Pinpoint the cell where the given text exists, returning its [x, y] midpoint coordinate. 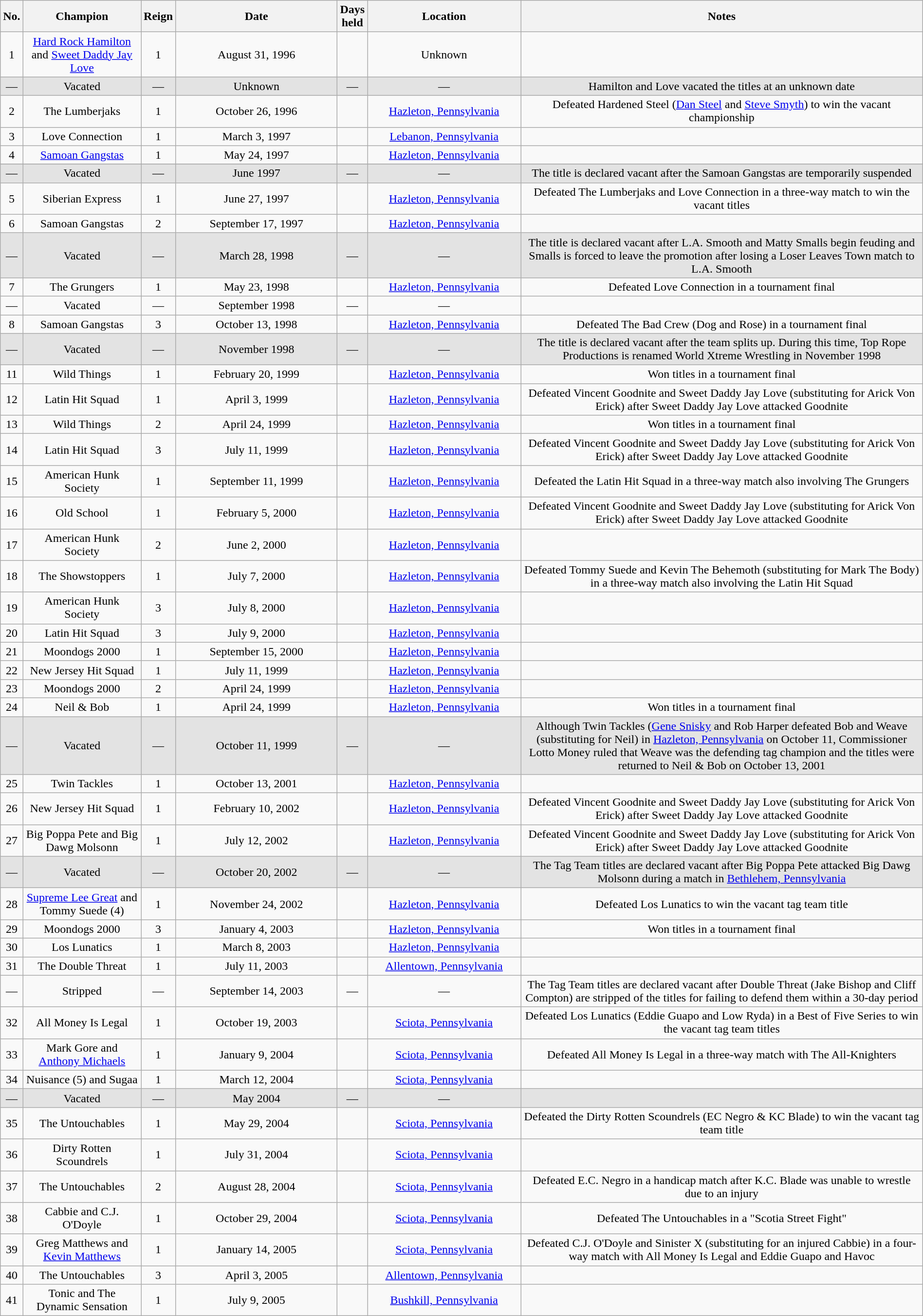
Reign [159, 17]
19 [12, 608]
September 17, 1997 [257, 223]
Defeated Hardened Steel (Dan Steel and Steve Smyth) to win the vacant championship [722, 111]
March 3, 1997 [257, 136]
March 28, 1998 [257, 255]
39 [12, 1250]
Mark Gore and Anthony Michaels [82, 1055]
All Money Is Legal [82, 1022]
26 [12, 809]
January 4, 2003 [257, 929]
6 [12, 223]
Location [444, 17]
March 8, 2003 [257, 947]
July 11, 2003 [257, 966]
Date [257, 17]
Dirty Rotten Scoundrels [82, 1155]
The title is declared vacant after the team splits up. During this time, Top Rope Productions is renamed World Xtreme Wrestling in November 1998 [722, 350]
Neil & Bob [82, 707]
August 28, 2004 [257, 1186]
September 15, 2000 [257, 651]
27 [12, 840]
The title is declared vacant after the Samoan Gangstas are temporarily suspended [722, 173]
June 1997 [257, 173]
October 20, 2002 [257, 872]
17 [12, 544]
September 11, 1999 [257, 481]
February 20, 1999 [257, 374]
32 [12, 1022]
June 2, 2000 [257, 544]
October 13, 1998 [257, 324]
31 [12, 966]
October 11, 1999 [257, 746]
September 1998 [257, 305]
37 [12, 1186]
April 3, 1999 [257, 399]
May 24, 1997 [257, 155]
Defeated The Lumberjaks and Love Connection in a three-way match to win the vacant titles [722, 199]
21 [12, 651]
5 [12, 199]
Lebanon, Pennsylvania [444, 136]
Champion [82, 17]
41 [12, 1300]
May 23, 1998 [257, 287]
February 10, 2002 [257, 809]
14 [12, 450]
October 19, 2003 [257, 1022]
Notes [722, 17]
13 [12, 425]
May 29, 2004 [257, 1123]
23 [12, 688]
September 14, 2003 [257, 991]
38 [12, 1218]
Tonic and The Dynamic Sensation [82, 1300]
Defeated Tommy Suede and Kevin The Behemoth (substituting for Mark The Body) in a three-way match also involving the Latin Hit Squad [722, 576]
Defeated All Money Is Legal in a three-way match with The All-Knighters [722, 1055]
16 [12, 513]
June 27, 1997 [257, 199]
Defeated Love Connection in a tournament final [722, 287]
Defeated Los Lunatics to win the vacant tag team title [722, 904]
15 [12, 481]
Cabbie and C.J. O'Doyle [82, 1218]
36 [12, 1155]
Defeated The Bad Crew (Dog and Rose) in a tournament final [722, 324]
Stripped [82, 991]
January 14, 2005 [257, 1250]
The Showstoppers [82, 576]
Hard Rock Hamilton and Sweet Daddy Jay Love [82, 55]
July 8, 2000 [257, 608]
October 13, 2001 [257, 784]
Hamilton and Love vacated the titles at an unknown date [722, 86]
Supreme Lee Great and Tommy Suede (4) [82, 904]
The Grungers [82, 287]
11 [12, 374]
Los Lunatics [82, 947]
34 [12, 1079]
Twin Tackles [82, 784]
July 9, 2005 [257, 1300]
November 24, 2002 [257, 904]
The Lumberjaks [82, 111]
Bushkill, Pennsylvania [444, 1300]
Defeated C.J. O'Doyle and Sinister X (substituting for an injured Cabbie) in a four-way match with All Money Is Legal and Eddie Guapo and Havoc [722, 1250]
July 31, 2004 [257, 1155]
24 [12, 707]
Greg Matthews and Kevin Matthews [82, 1250]
July 7, 2000 [257, 576]
February 5, 2000 [257, 513]
The Tag Team titles are declared vacant after Big Poppa Pete attacked Big Dawg Molsonn during a match in Bethlehem, Pennsylvania [722, 872]
4 [12, 155]
October 29, 2004 [257, 1218]
8 [12, 324]
20 [12, 633]
Defeated The Untouchables in a "Scotia Street Fight" [722, 1218]
29 [12, 929]
April 3, 2005 [257, 1275]
August 31, 1996 [257, 55]
18 [12, 576]
Nuisance (5) and Sugaa [82, 1079]
January 9, 2004 [257, 1055]
12 [12, 399]
November 1998 [257, 350]
Siberian Express [82, 199]
22 [12, 670]
No. [12, 17]
33 [12, 1055]
Days held [352, 17]
28 [12, 904]
Love Connection [82, 136]
Defeated E.C. Negro in a handicap match after K.C. Blade was unable to wrestle due to an injury [722, 1186]
July 12, 2002 [257, 840]
7 [12, 287]
25 [12, 784]
Big Poppa Pete and Big Dawg Molsonn [82, 840]
Defeated Los Lunatics (Eddie Guapo and Low Ryda) in a Best of Five Series to win the vacant tag team titles [722, 1022]
35 [12, 1123]
Defeated the Latin Hit Squad in a three-way match also involving The Grungers [722, 481]
The Double Threat [82, 966]
October 26, 1996 [257, 111]
40 [12, 1275]
March 12, 2004 [257, 1079]
Old School [82, 513]
July 9, 2000 [257, 633]
Defeated the Dirty Rotten Scoundrels (EC Negro & KC Blade) to win the vacant tag team title [722, 1123]
30 [12, 947]
May 2004 [257, 1098]
